Determine the (x, y) coordinate at the center of the cell enclosing the given text.  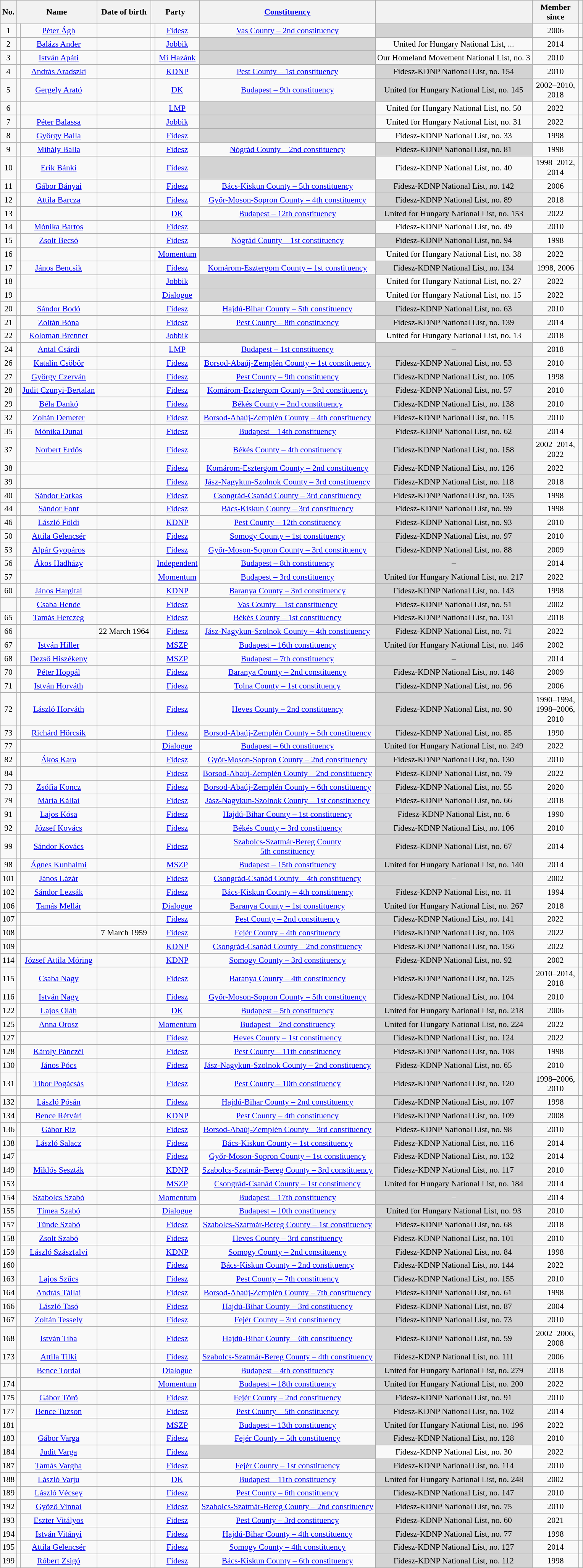
Fidesz-KDNP National List, no. 92 (454, 960)
Csongrád-Csanád County – 1st constituency (287, 1184)
Fidesz-KDNP National List, no. 134 (454, 268)
József Attila Móring (58, 960)
Budapest – 14th constituency (287, 431)
László Salacz (58, 1143)
Fidesz-KDNP National List, no. 11 (454, 892)
Richárd Hörcsik (58, 733)
Pest County – 6th constituency (287, 1493)
Fidesz-KDNP National List, no. 158 (454, 449)
Fejér County – 5th constituency (287, 1438)
Ákos Hadházy (58, 564)
Fidesz-KDNP National List, no. 112 (454, 1561)
Fidesz-KDNP National List, no. 59 (454, 1339)
Csongrád-Csanád County – 3rd constituency (287, 496)
József Kovács (58, 828)
Pest County – 3rd constituency (287, 1520)
Fidesz-KDNP National List, no. 49 (454, 227)
193 (8, 1520)
Fidesz-KDNP National List, no. 97 (454, 536)
128 (8, 1052)
159 (8, 1252)
50 (8, 536)
Pest County – 12th constituency (287, 523)
92 (8, 828)
2008 (556, 1116)
Fidesz-KDNP National List, no. 155 (454, 1279)
László Horváth (58, 709)
János Lázár (58, 879)
Fidesz-KDNP National List, no. 144 (454, 1265)
Borsod-Abaúj-Zemplén County – 1st constituency (287, 363)
Independent (177, 564)
155 (8, 1211)
Fidesz-KDNP National List, no. 79 (454, 774)
160 (8, 1265)
101 (8, 879)
Bence Tuzson (58, 1411)
Zoltán Bóna (58, 322)
116 (8, 997)
Budapest – 10th constituency (287, 1211)
Zoltán Tessely (58, 1320)
35 (8, 431)
4 (8, 71)
László Szászfalvi (58, 1252)
Fidesz-KDNP National List, no. 62 (454, 431)
United for Hungary National List, no. 15 (454, 295)
Pest County – 5th constituency (287, 1411)
188 (8, 1479)
127 (8, 1038)
3 (8, 58)
Fidesz-KDNP National List, no. 138 (454, 404)
175 (8, 1398)
Budapest – 15th constituency (287, 865)
22 (8, 336)
United for Hungary National List, no. 218 (454, 1011)
Tolna County – 1st constituency (287, 686)
Fidesz-KDNP National List, no. 128 (454, 1438)
United for Hungary National List, no. 146 (454, 645)
Békés County – 4th constituency (287, 449)
Sándor Farkas (58, 496)
Szabolcs Szabó (58, 1197)
67 (8, 645)
27 (8, 377)
Lajos Oláh (58, 1011)
Budapest – 7th constituency (287, 659)
12 (8, 200)
Fidesz-KDNP National List, no. 106 (454, 828)
Fidesz-KDNP National List, no. 114 (454, 1466)
Pest County – 7th constituency (287, 1279)
Budapest – 1st constituency (287, 350)
16 (8, 254)
István Vitányi (58, 1534)
Fidesz-KDNP National List, no. 120 (454, 1084)
192 (8, 1507)
147 (8, 1157)
Gergely Arató (58, 90)
Budapest – 18th constituency (287, 1384)
Budapest – 11th constituency (287, 1479)
21 (8, 322)
Fidesz-KDNP National List, no. 131 (454, 618)
Csongrád-Csanád County – 4th constituency (287, 879)
82 (8, 760)
Mónika Bartos (58, 227)
Jász-Nagykun-Szolnok County – 1st constituency (287, 801)
46 (8, 523)
Antal Csárdi (58, 350)
Lajos Szűcs (58, 1279)
Szabolcs-Szatmár-Bereg County – 3rd constituency (287, 1170)
Attila Tilki (58, 1357)
138 (8, 1143)
177 (8, 1411)
Lajos Kósa (58, 815)
Fidesz-KDNP National List, no. 127 (454, 1547)
Pest County – 10th constituency (287, 1084)
Szabolcs-Szatmár-Bereg County – 2nd constituency (287, 1507)
Budapest – 9th constituency (287, 90)
2002–2010, 2018 (556, 90)
153 (8, 1184)
Fidesz-KDNP National List, no. 126 (454, 468)
Vas County – 1st constituency (287, 604)
Pest County – 1st constituency (287, 71)
1 (8, 31)
132 (8, 1102)
Budapest – 5th constituency (287, 1011)
56 (8, 564)
Baranya County – 3rd constituency (287, 591)
Zoltán Demeter (58, 418)
Tímea Szabó (58, 1211)
71 (8, 686)
Judit Varga (58, 1452)
United for Hungary National List, no. 27 (454, 282)
Fidesz-KDNP National List, no. 63 (454, 309)
194 (8, 1534)
Ágnes Kunhalmi (58, 865)
79 (8, 801)
60 (8, 591)
Fidesz-KDNP National List, no. 105 (454, 377)
Erik Bánki (58, 167)
United for Hungary National List, no. 248 (454, 1479)
Budapest – 12th constituency (287, 214)
39 (8, 482)
Eszter Vitályos (58, 1520)
9 (8, 149)
187 (8, 1466)
Norbert Erdős (58, 449)
Budapest – 6th constituency (287, 746)
Fidesz-KDNP National List, no. 87 (454, 1306)
2002–2006, 2008 (556, 1339)
Fidesz-KDNP National List, no. 40 (454, 167)
Sándor Bodó (58, 309)
106 (8, 906)
Gábor Törő (58, 1398)
26 (8, 363)
99 (8, 847)
183 (8, 1438)
Fejér County – 1st constituency (287, 1466)
Bács-Kiskun County – 1st constituency (287, 1143)
Pest County – 9th constituency (287, 377)
United for Hungary National List, no. 13 (454, 336)
István Nagy (58, 997)
Baranya County – 1st constituency (287, 906)
Fidesz-KDNP National List, no. 130 (454, 760)
Jász-Nagykun-Szolnok County – 2nd constituency (287, 1065)
Győző Vinnai (58, 1507)
István Hiller (58, 645)
7 (8, 122)
Fidesz-KDNP National List, no. 132 (454, 1157)
Fidesz-KDNP National List, no. 135 (454, 496)
Fidesz-KDNP National List, no. 141 (454, 919)
38 (8, 468)
Fidesz-KDNP National List, no. 109 (454, 1116)
Sándor Lezsák (58, 892)
Miklós Seszták (58, 1170)
Borsod-Abaúj-Zemplén County – 4th constituency (287, 418)
20 (8, 309)
János Hargitai (58, 591)
Koloman Brenner (58, 336)
149 (8, 1170)
189 (8, 1493)
134 (8, 1116)
Békés County – 2nd constituency (287, 404)
Constituency (287, 12)
17 (8, 268)
Péter Ágh (58, 31)
Zsolt Szabó (58, 1238)
Heves County – 3rd constituency (287, 1238)
108 (8, 933)
163 (8, 1279)
Békés County – 1st constituency (287, 618)
Fidesz-KDNP National List, no. 142 (454, 186)
Date of birth (124, 12)
1998–2012, 2014 (556, 167)
Békés County – 3rd constituency (287, 828)
125 (8, 1024)
Fidesz-KDNP National List, no. 154 (454, 71)
Fidesz-KDNP National List, no. 102 (454, 1411)
Fidesz-KDNP National List, no. 6 (454, 815)
Fidesz-KDNP National List, no. 89 (454, 200)
United for Hungary National List, no. 217 (454, 577)
Budapest – 8th constituency (287, 564)
Party (176, 12)
102 (8, 892)
136 (8, 1129)
28 (8, 390)
Tünde Szabó (58, 1225)
Tamás Herczeg (58, 618)
2010–2014, 2018 (556, 979)
Heves County – 2nd constituency (287, 709)
5 (8, 90)
115 (8, 979)
Fidesz-KDNP National List, no. 66 (454, 801)
United for Hungary National List, no. 38 (454, 254)
Jász-Nagykun-Szolnok County – 3rd constituency (287, 482)
Tamás Mellár (58, 906)
Győr-Moson-Sopron County – 1st constituency (287, 1157)
Hajdú-Bihar County – 1st constituency (287, 815)
Fidesz-KDNP National List, no. 65 (454, 1065)
Fidesz-KDNP National List, no. 148 (454, 672)
Fidesz-KDNP National List, no. 125 (454, 979)
Budapest – 16th constituency (287, 645)
77 (8, 746)
Szabolcs-Szatmár-Bereg County – 4th constituency (287, 1357)
György Balla (58, 136)
70 (8, 672)
Komárom-Esztergom County – 3rd constituency (287, 390)
Fidesz-KDNP National List, no. 81 (454, 149)
Somogy County – 2nd constituency (287, 1252)
53 (8, 550)
Fidesz-KDNP National List, no. 115 (454, 418)
91 (8, 815)
22 March 1964 (124, 632)
Péter Balassa (58, 122)
Győr-Moson-Sopron County – 2nd constituency (287, 760)
Fidesz-KDNP National List, no. 77 (454, 1534)
Fidesz-KDNP National List, no. 67 (454, 847)
Gábor Varga (58, 1438)
János Bencsik (58, 268)
György Czerván (58, 377)
181 (8, 1425)
2002–2014, 2022 (556, 449)
Szabolcs-Szatmár-Bereg County – 1st constituency (287, 1225)
1998, 2006 (556, 268)
Fidesz-KDNP National List, no. 93 (454, 523)
Fidesz-KDNP National List, no. 99 (454, 509)
68 (8, 659)
32 (8, 418)
Mi Hazánk (177, 58)
Fidesz-KDNP National List, no. 90 (454, 709)
Alpár Gyopáros (58, 550)
Fidesz-KDNP National List, no. 75 (454, 1507)
Pest County – 4th constituency (287, 1116)
János Pócs (58, 1065)
Dezső Hiszékeny (58, 659)
Sándor Kovács (58, 847)
Mónika Dunai (58, 431)
Károly Pánczél (58, 1052)
Fidesz-KDNP National List, no. 104 (454, 997)
Heves County – 1st constituency (287, 1038)
Csaba Hende (58, 604)
Fidesz-KDNP National List, no. 96 (454, 686)
Fejér County – 2nd constituency (287, 1398)
114 (8, 960)
Bács-Kiskun County – 4th constituency (287, 892)
Fidesz-KDNP National List, no. 94 (454, 241)
Fidesz-KDNP National List, no. 55 (454, 787)
Bács-Kiskun County – 5th constituency (287, 186)
Fidesz-KDNP National List, no. 108 (454, 1052)
13 (8, 214)
Gábor Riz (58, 1129)
Fidesz-KDNP National List, no. 73 (454, 1320)
Pest County – 2nd constituency (287, 919)
Fejér County – 4th constituency (287, 933)
157 (8, 1225)
122 (8, 1011)
Fidesz-KDNP National List, no. 101 (454, 1238)
László Pósán (58, 1102)
Fidesz-KDNP National List, no. 61 (454, 1293)
57 (8, 577)
40 (8, 496)
Budapest – 3rd constituency (287, 577)
László Vécsey (58, 1493)
107 (8, 919)
István Apáti (58, 58)
United for Hungary National List, no. 145 (454, 90)
164 (8, 1293)
Tibor Pogácsás (58, 1084)
Ákos Kara (58, 760)
14 (8, 227)
Fidesz-KDNP National List, no. 33 (454, 136)
1998–2006, 2010 (556, 1084)
Pest County – 8th constituency (287, 322)
Bács-Kiskun County – 6th constituency (287, 1561)
84 (8, 774)
United for Hungary National List, no. 200 (454, 1384)
Fidesz-KDNP National List, no. 147 (454, 1493)
Péter Hoppál (58, 672)
Somogy County – 3rd constituency (287, 960)
Name (57, 12)
András Tállai (58, 1293)
Attila Barcza (58, 200)
Hajdú-Bihar County – 2nd constituency (287, 1102)
199 (8, 1561)
United for Hungary National List, ... (454, 44)
29 (8, 404)
Fidesz-KDNP National List, no. 124 (454, 1038)
158 (8, 1238)
Zsolt Becsó (58, 241)
Fidesz-KDNP National List, no. 139 (454, 322)
Borsod-Abaúj-Zemplén County – 7th constituency (287, 1293)
Budapest – 4th constituency (287, 1370)
Hajdú-Bihar County – 3rd constituency (287, 1306)
Győr-Moson-Sopron County – 5th constituency (287, 997)
Mihály Balla (58, 149)
Nógrád County – 2nd constituency (287, 149)
István Tiba (58, 1339)
László Földi (58, 523)
Fidesz-KDNP National List, no. 98 (454, 1129)
Judit Czunyi-Bertalan (58, 390)
6 (8, 109)
2 (8, 44)
174 (8, 1384)
Fidesz-KDNP National List, no. 107 (454, 1102)
Member since (556, 12)
Győr-Moson-Sopron County – 3rd constituency (287, 550)
1994 (556, 892)
United for Hungary National List, no. 153 (454, 214)
Szabolcs-Szatmár-Bereg County5th constituency (287, 847)
Béla Dankó (58, 404)
Fidesz-KDNP National List, no. 111 (454, 1357)
Jász-Nagykun-Szolnok County – 4th constituency (287, 632)
Fidesz-KDNP National List, no. 60 (454, 1520)
37 (8, 449)
8 (8, 136)
109 (8, 947)
László Varju (58, 1479)
Sándor Font (58, 509)
Fidesz-KDNP National List, no. 143 (454, 591)
Fidesz-KDNP National List, no. 85 (454, 733)
Fidesz-KDNP National List, no. 84 (454, 1252)
Borsod-Abaúj-Zemplén County – 2nd constituency (287, 774)
United for Hungary National List, no. 31 (454, 122)
Komárom-Esztergom County – 2nd constituency (287, 468)
United for Hungary National List, no. 140 (454, 865)
Fidesz-KDNP National List, no. 156 (454, 947)
United for Hungary National List, no. 93 (454, 1211)
195 (8, 1547)
184 (8, 1452)
131 (8, 1084)
Hajdú-Bihar County – 5th constituency (287, 309)
United for Hungary National List, no. 50 (454, 109)
2004 (556, 1306)
Budapest – 17th constituency (287, 1197)
Bence Rétvári (58, 1116)
Our Homeland Movement National List, no. 3 (454, 58)
2020 (556, 787)
United for Hungary National List, no. 267 (454, 906)
Baranya County – 4th constituency (287, 979)
Csongrád-Csanád County – 2nd constituency (287, 947)
Fidesz-KDNP National List, no. 88 (454, 550)
24 (8, 350)
66 (8, 632)
Fidesz-KDNP National List, no. 91 (454, 1398)
Hajdú-Bihar County – 4th constituency (287, 1534)
Fidesz-KDNP National List, no. 118 (454, 482)
United for Hungary National List, no. 249 (454, 746)
András Aradszki (58, 71)
1990–1994, 1998–2006, 2010 (556, 709)
Borsod-Abaúj-Zemplén County – 5th constituency (287, 733)
167 (8, 1320)
László Tasó (58, 1306)
130 (8, 1065)
166 (8, 1306)
No. (8, 12)
Győr-Moson-Sopron County – 4th constituency (287, 200)
7 March 1959 (124, 933)
Fidesz-KDNP National List, no. 116 (454, 1143)
2021 (556, 1520)
10 (8, 167)
Hajdú-Bihar County – 6th constituency (287, 1339)
Csaba Nagy (58, 979)
Borsod-Abaúj-Zemplén County – 3rd constituency (287, 1129)
15 (8, 241)
44 (8, 509)
Fidesz-KDNP National List, no. 68 (454, 1225)
Fidesz-KDNP National List, no. 53 (454, 363)
Bács-Kiskun County – 2nd constituency (287, 1265)
Róbert Zsigó (58, 1561)
98 (8, 865)
Fidesz-KDNP National List, no. 57 (454, 390)
Bács-Kiskun County – 3rd constituency (287, 509)
Bence Tordai (58, 1370)
United for Hungary National List, no. 224 (454, 1024)
Balázs Ander (58, 44)
Somogy County – 4th constituency (287, 1547)
Mária Kállai (58, 801)
United for Hungary National List, no. 196 (454, 1425)
65 (8, 618)
Budapest – 13th constituency (287, 1425)
72 (8, 709)
18 (8, 282)
Tamás Vargha (58, 1466)
Pest County – 11th constituency (287, 1052)
Fejér County – 3rd constituency (287, 1320)
United for Hungary National List, no. 279 (454, 1370)
Budapest – 2nd constituency (287, 1024)
Fidesz-KDNP National List, no. 117 (454, 1170)
Somogy County – 1st constituency (287, 536)
Baranya County – 2nd constituency (287, 672)
Fidesz-KDNP National List, no. 51 (454, 604)
19 (8, 295)
United for Hungary National List, no. 184 (454, 1184)
Fidesz-KDNP National List, no. 103 (454, 933)
Fidesz-KDNP National List, no. 30 (454, 1452)
Gábor Bányai (58, 186)
Komárom-Esztergom County – 1st constituency (287, 268)
Vas County – 2nd constituency (287, 31)
11 (8, 186)
Borsod-Abaúj-Zemplén County – 6th constituency (287, 787)
István Horváth (58, 686)
Zsófia Koncz (58, 787)
168 (8, 1339)
154 (8, 1197)
Fidesz-KDNP National List, no. 71 (454, 632)
173 (8, 1357)
Anna Orosz (58, 1024)
Nógrád County – 1st constituency (287, 241)
Katalin Csöbör (58, 363)
